Capture the cell that displays the provided text and extract its [x, y] central coordinate. 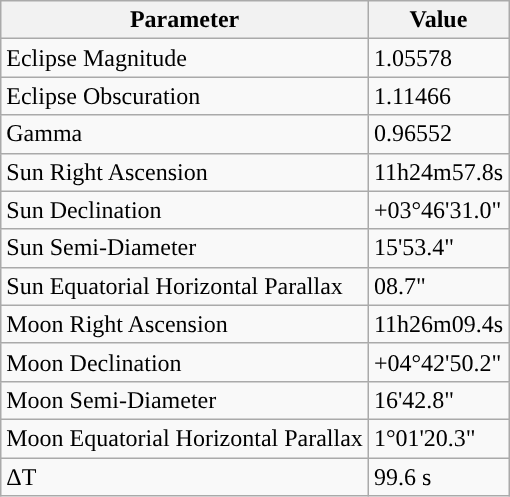
Moon Declination [185, 362]
Sun Right Ascension [185, 172]
Gamma [185, 134]
1.05578 [438, 58]
15'53.4" [438, 248]
Parameter [185, 20]
99.6 s [438, 477]
Moon Semi-Diameter [185, 400]
ΔT [185, 477]
Sun Equatorial Horizontal Parallax [185, 286]
11h24m57.8s [438, 172]
1°01'20.3" [438, 438]
Moon Right Ascension [185, 324]
Eclipse Obscuration [185, 96]
Sun Semi-Diameter [185, 248]
+03°46'31.0" [438, 210]
1.11466 [438, 96]
11h26m09.4s [438, 324]
Eclipse Magnitude [185, 58]
08.7" [438, 286]
16'42.8" [438, 400]
+04°42'50.2" [438, 362]
0.96552 [438, 134]
Moon Equatorial Horizontal Parallax [185, 438]
Sun Declination [185, 210]
Value [438, 20]
